Determine the [X, Y] coordinate at the center of the cell enclosing the given text.  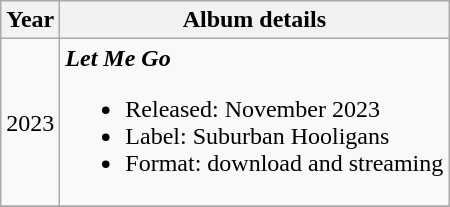
2023 [30, 122]
Album details [254, 20]
Year [30, 20]
Let Me GoReleased: November 2023Label: Suburban HooligansFormat: download and streaming [254, 122]
